Output the (x, y) coordinate of the center of the cell containing the given text.  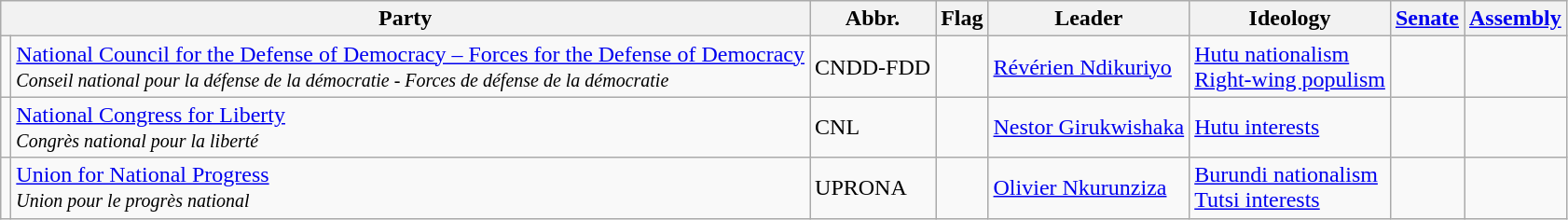
Leader (1089, 19)
Burundi nationalismTutsi interests (1290, 188)
National Congress for LibertyCongrès national pour la liberté (410, 127)
Hutu nationalismRight-wing populism (1290, 67)
Assembly (1515, 19)
CNL (873, 127)
Flag (962, 19)
CNDD-FDD (873, 67)
Olivier Nkurunziza (1089, 188)
Abbr. (873, 19)
Senate (1426, 19)
UPRONA (873, 188)
Party (406, 19)
Ideology (1290, 19)
Révérien Ndikuriyo (1089, 67)
Union for National ProgressUnion pour le progrès national (410, 188)
Hutu interests (1290, 127)
Nestor Girukwishaka (1089, 127)
